From the cell containing the given text, extract its center point as [x, y] coordinate. 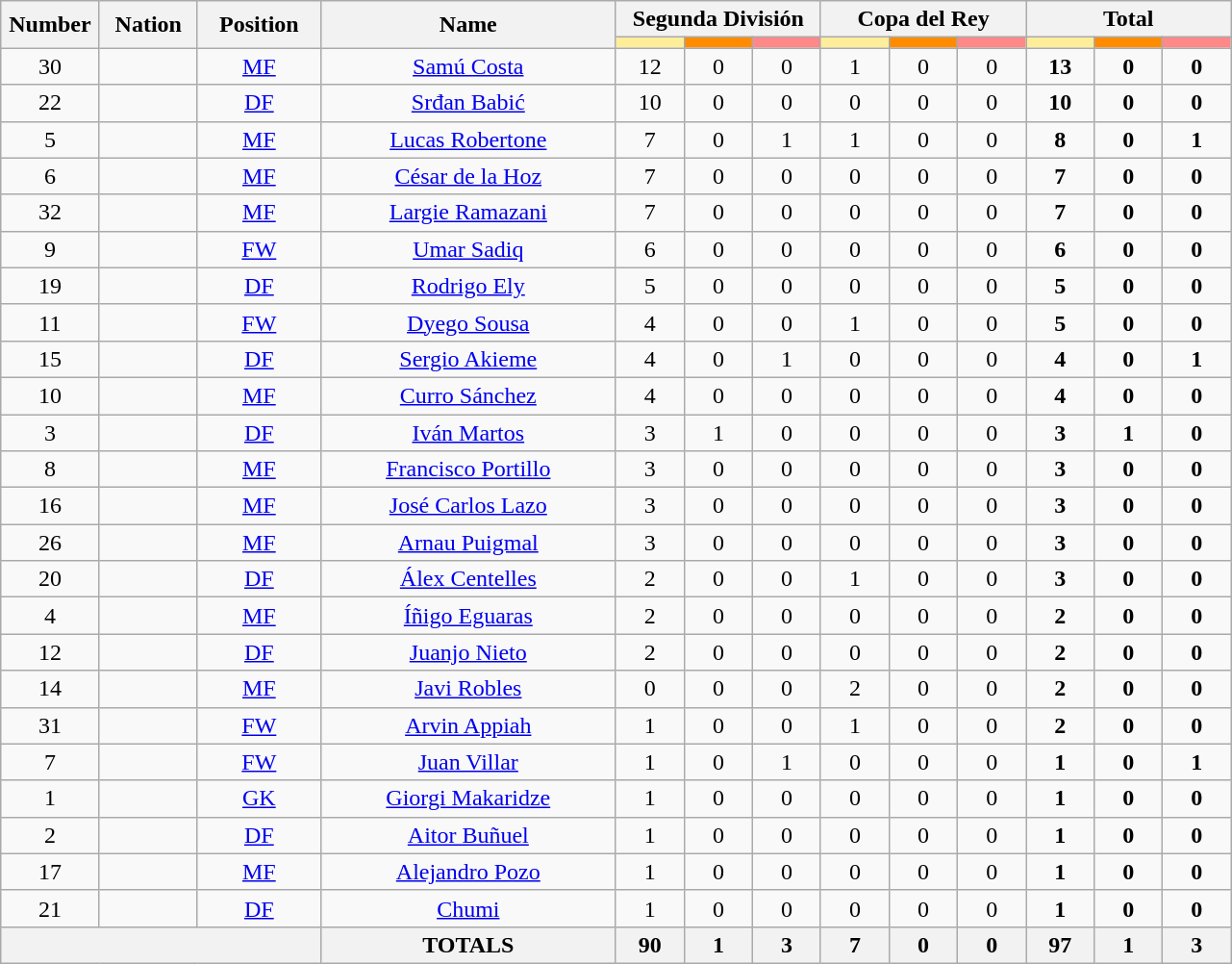
Copa del Rey [923, 19]
Iván Martos [467, 432]
Francisco Portillo [467, 469]
Name [467, 25]
15 [50, 359]
26 [50, 543]
19 [50, 286]
21 [50, 908]
30 [50, 66]
Juan Villar [467, 762]
Juanjo Nieto [467, 652]
90 [650, 945]
Chumi [467, 908]
Álex Centelles [467, 579]
Position [259, 25]
97 [1060, 945]
Largie Ramazani [467, 213]
GK [259, 799]
Arvin Appiah [467, 725]
11 [50, 322]
Íñigo Eguaras [467, 616]
Rodrigo Ely [467, 286]
Arnau Puigmal [467, 543]
31 [50, 725]
17 [50, 872]
José Carlos Lazo [467, 506]
20 [50, 579]
14 [50, 689]
Nation [148, 25]
Umar Sadiq [467, 249]
32 [50, 213]
Total [1129, 19]
César de la Hoz [467, 176]
13 [1060, 66]
Dyego Sousa [467, 322]
TOTALS [467, 945]
Number [50, 25]
16 [50, 506]
Segunda División [717, 19]
Alejandro Pozo [467, 872]
Javi Robles [467, 689]
Sergio Akieme [467, 359]
Samú Costa [467, 66]
9 [50, 249]
Srđan Babić [467, 103]
Giorgi Makaridze [467, 799]
Aitor Buñuel [467, 835]
22 [50, 103]
Lucas Robertone [467, 140]
Curro Sánchez [467, 395]
